Determine the (x, y) coordinate at the center of the cell enclosing the given text.  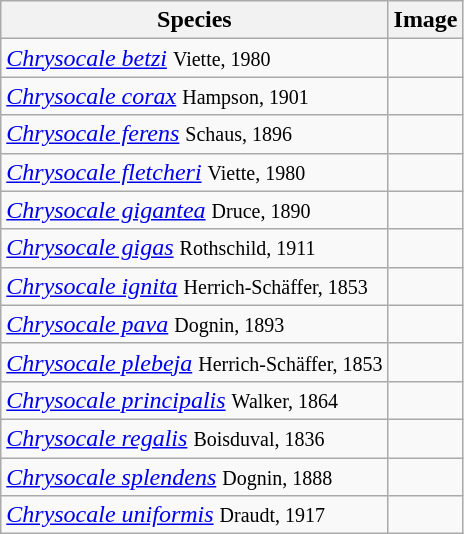
Chrysocale ignita Herrich-Schäffer, 1853 (194, 286)
Chrysocale gigas Rothschild, 1911 (194, 248)
Image (426, 20)
Chrysocale pava Dognin, 1893 (194, 324)
Chrysocale regalis Boisduval, 1836 (194, 438)
Chrysocale gigantea Druce, 1890 (194, 210)
Chrysocale betzi Viette, 1980 (194, 58)
Species (194, 20)
Chrysocale uniformis Draudt, 1917 (194, 515)
Chrysocale fletcheri Viette, 1980 (194, 172)
Chrysocale ferens Schaus, 1896 (194, 134)
Chrysocale plebeja Herrich-Schäffer, 1853 (194, 362)
Chrysocale corax Hampson, 1901 (194, 96)
Chrysocale splendens Dognin, 1888 (194, 477)
Chrysocale principalis Walker, 1864 (194, 400)
